From the cell containing the given text, extract its center point as [x, y] coordinate. 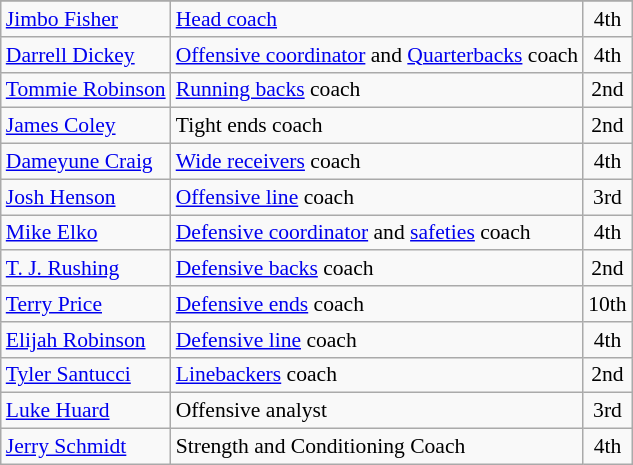
Wide receivers coach [378, 162]
Offensive coordinator and Quarterbacks coach [378, 55]
Luke Huard [86, 411]
James Coley [86, 126]
Darrell Dickey [86, 55]
Defensive coordinator and safeties coach [378, 233]
Linebackers coach [378, 375]
Jerry Schmidt [86, 447]
Offensive analyst [378, 411]
Dameyune Craig [86, 162]
Jimbo Fisher [86, 19]
Defensive backs coach [378, 269]
T. J. Rushing [86, 269]
Elijah Robinson [86, 340]
Offensive line coach [378, 197]
Defensive line coach [378, 340]
Tommie Robinson [86, 90]
Mike Elko [86, 233]
Tight ends coach [378, 126]
Terry Price [86, 304]
Tyler Santucci [86, 375]
Josh Henson [86, 197]
10th [608, 304]
Head coach [378, 19]
Defensive ends coach [378, 304]
Running backs coach [378, 90]
Strength and Conditioning Coach [378, 447]
